Search for the cell housing the specified text and yield its [x, y] center coordinate. 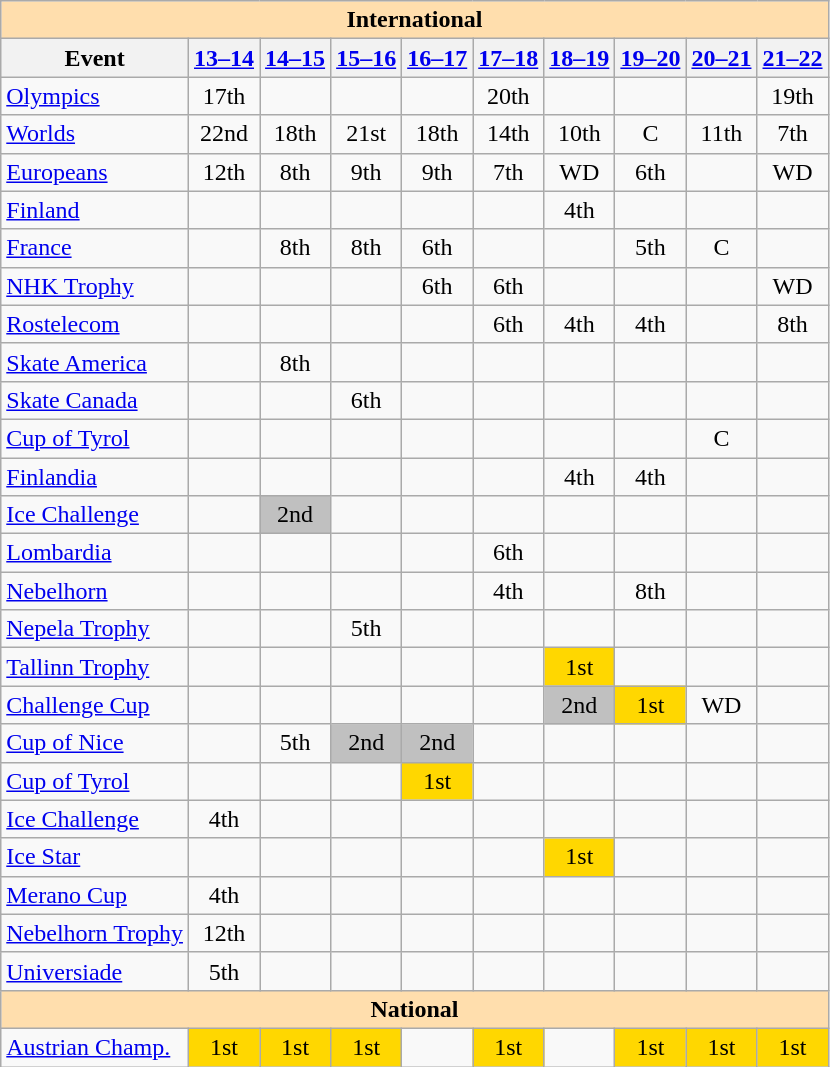
International [414, 20]
17th [224, 96]
NHK Trophy [95, 286]
Rostelecom [95, 324]
10th [580, 134]
France [95, 248]
Event [95, 58]
21–22 [792, 58]
20th [508, 96]
Nebelhorn Trophy [95, 933]
18–19 [580, 58]
16–17 [438, 58]
Cup of Nice [95, 743]
11th [722, 134]
National [414, 1009]
20–21 [722, 58]
Finlandia [95, 477]
Lombardia [95, 553]
Ice Star [95, 857]
Worlds [95, 134]
13–14 [224, 58]
Olympics [95, 96]
Universiade [95, 971]
15–16 [366, 58]
14–15 [296, 58]
Nebelhorn [95, 591]
Merano Cup [95, 895]
19th [792, 96]
19–20 [650, 58]
Nepela Trophy [95, 629]
21st [366, 134]
Finland [95, 210]
14th [508, 134]
Challenge Cup [95, 705]
17–18 [508, 58]
Austrian Champ. [95, 1047]
22nd [224, 134]
Tallinn Trophy [95, 667]
Skate America [95, 362]
Skate Canada [95, 400]
Europeans [95, 172]
